For the text-containing cell, return its midpoint in (X, Y) coordinate format. 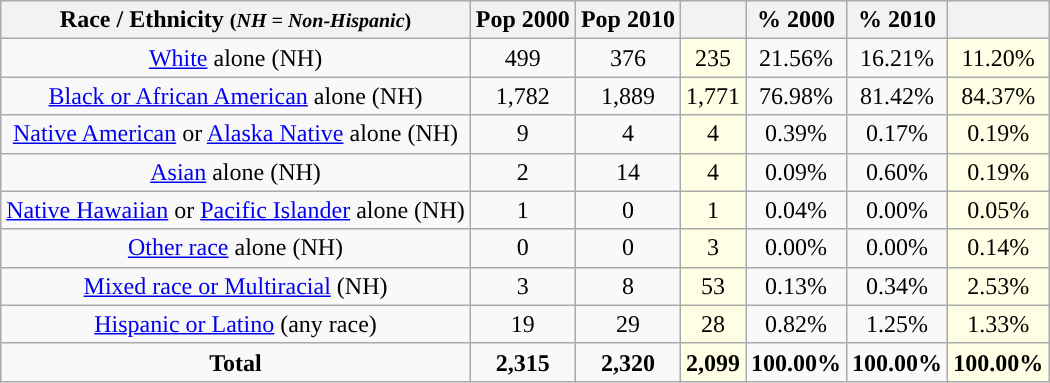
2,315 (522, 362)
499 (522, 58)
0.34% (898, 286)
0.60% (898, 172)
0.05% (998, 210)
Hispanic or Latino (any race) (236, 324)
16.21% (898, 58)
% 2010 (898, 20)
Black or African American alone (NH) (236, 96)
0.17% (898, 134)
19 (522, 324)
8 (628, 286)
Native American or Alaska Native alone (NH) (236, 134)
Race / Ethnicity (NH = Non-Hispanic) (236, 20)
1,782 (522, 96)
1.25% (898, 324)
Total (236, 362)
81.42% (898, 96)
0.82% (796, 324)
21.56% (796, 58)
29 (628, 324)
Mixed race or Multiracial (NH) (236, 286)
2.53% (998, 286)
0.09% (796, 172)
0.13% (796, 286)
% 2000 (796, 20)
235 (712, 58)
376 (628, 58)
Other race alone (NH) (236, 248)
76.98% (796, 96)
1,771 (712, 96)
11.20% (998, 58)
9 (522, 134)
2,099 (712, 362)
2 (522, 172)
0.39% (796, 134)
2,320 (628, 362)
0.04% (796, 210)
84.37% (998, 96)
Native Hawaiian or Pacific Islander alone (NH) (236, 210)
Asian alone (NH) (236, 172)
1,889 (628, 96)
White alone (NH) (236, 58)
0.14% (998, 248)
1.33% (998, 324)
14 (628, 172)
Pop 2000 (522, 20)
53 (712, 286)
28 (712, 324)
Pop 2010 (628, 20)
